Pinpoint the cell where the given text exists, returning its (x, y) midpoint coordinate. 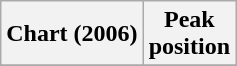
Peakposition (189, 34)
Chart (2006) (72, 34)
